Capture the cell that displays the provided text and extract its (X, Y) central coordinate. 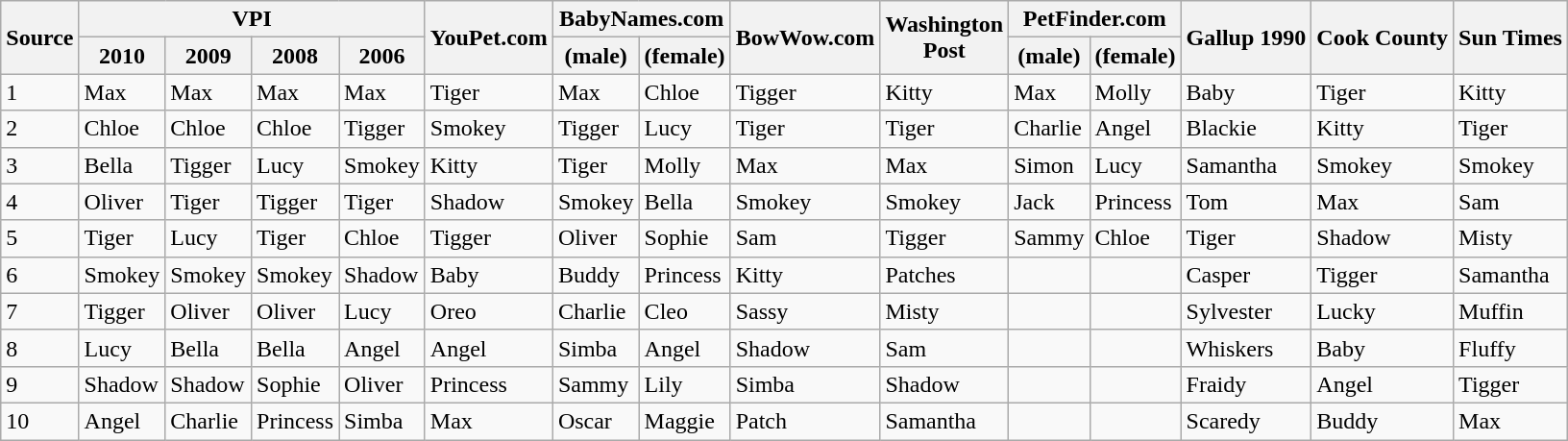
2 (40, 129)
Fluffy (1510, 348)
Patch (805, 421)
4 (40, 202)
2010 (122, 56)
3 (40, 165)
Lily (684, 384)
Tom (1246, 202)
Lucky (1383, 311)
Oreo (488, 311)
Source (40, 37)
Whiskers (1246, 348)
Sassy (805, 311)
YouPet.com (488, 37)
Simon (1049, 165)
VPI (252, 19)
1 (40, 92)
Cook County (1383, 37)
Casper (1246, 275)
WashingtonPost (944, 37)
9 (40, 384)
2009 (208, 56)
PetFinder.com (1095, 19)
10 (40, 421)
Fraidy (1246, 384)
BowWow.com (805, 37)
6 (40, 275)
Maggie (684, 421)
Gallup 1990 (1246, 37)
Scaredy (1246, 421)
Muffin (1510, 311)
8 (40, 348)
5 (40, 238)
Cleo (684, 311)
Sylvester (1246, 311)
2008 (296, 56)
Jack (1049, 202)
Blackie (1246, 129)
Sun Times (1510, 37)
2006 (382, 56)
BabyNames.com (642, 19)
7 (40, 311)
Oscar (596, 421)
Patches (944, 275)
